Detect which cell encompasses the target text, then output its (X, Y) center coordinate. 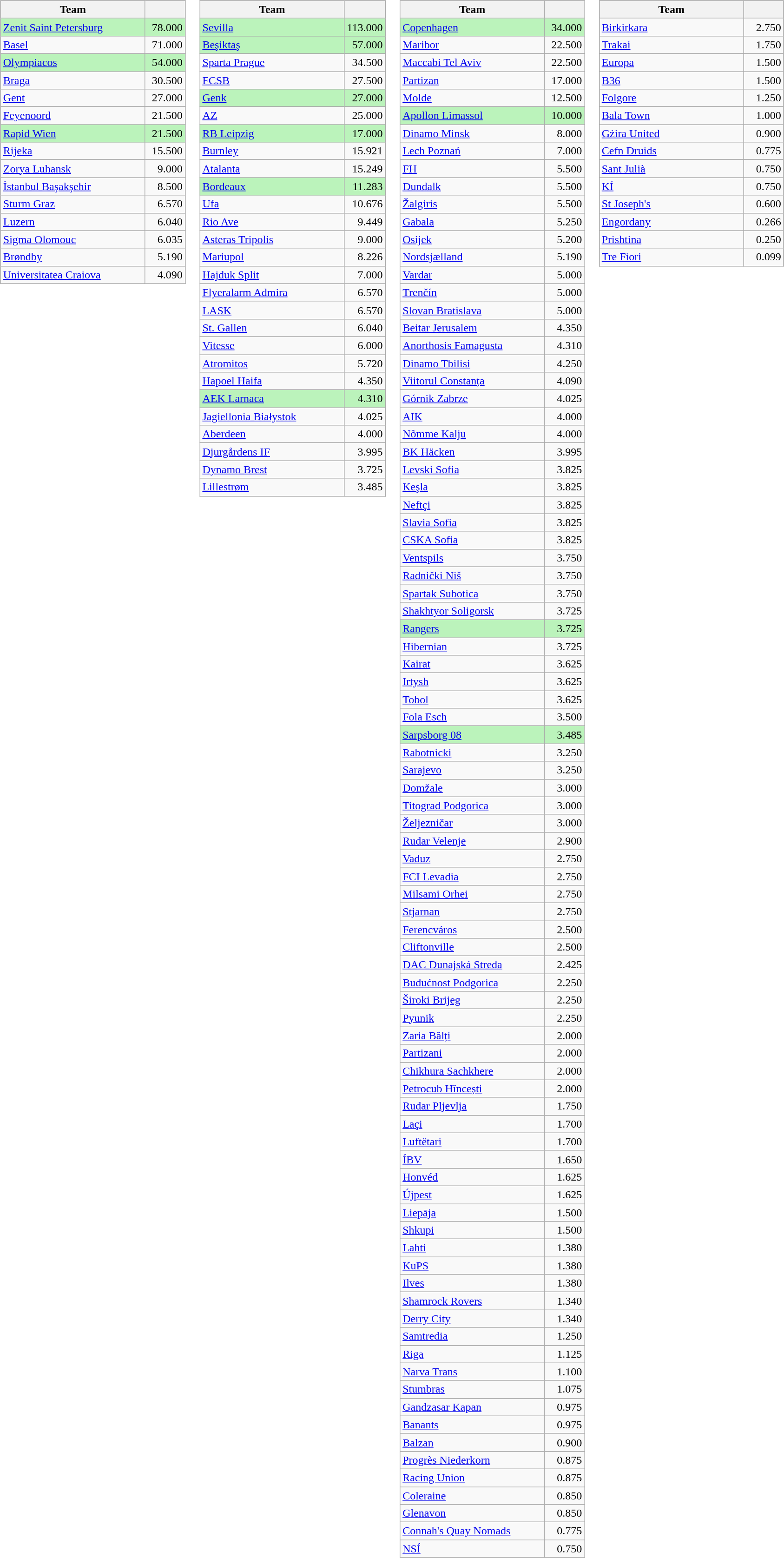
8.500 (165, 186)
Racing Union (472, 1478)
Luzern (72, 222)
Trenčín (472, 292)
Genk (272, 98)
Sevilla (272, 27)
1.125 (565, 1354)
Engordany (671, 222)
Cefn Druids (671, 151)
Rijeka (72, 151)
KÍ (671, 186)
Maribor (472, 45)
Copenhagen (472, 27)
Birkirkara (671, 27)
Stumbras (472, 1389)
Beşiktaş (272, 45)
Narva Trans (472, 1372)
Pyunik (472, 1018)
Europa (671, 62)
4.250 (565, 363)
Burnley (272, 151)
Jagiellonia Białystok (272, 416)
Cliftonville (472, 947)
FCI Levadia (472, 876)
Neftçi (472, 505)
RB Leipzig (272, 133)
FCSB (272, 80)
Milsami Orhei (472, 894)
St Joseph's (671, 204)
Željezničar (472, 823)
Feyenoord (72, 116)
Coleraine (472, 1495)
Viitorul Constanța (472, 381)
Sarajevo (472, 770)
Tobol (472, 700)
AEK Larnaca (272, 399)
Újpest (472, 1195)
1.650 (565, 1159)
8.000 (565, 133)
Spartak Subotica (472, 593)
Ufa (272, 204)
34.500 (365, 62)
5.250 (565, 222)
BK Häcken (472, 452)
Bordeaux (272, 186)
Dynamo Brest (272, 469)
57.000 (365, 45)
113.000 (365, 27)
Progrès Niederkorn (472, 1460)
Široki Brijeg (472, 1000)
Laçi (472, 1124)
Rapid Wien (72, 133)
Slovan Bratislava (472, 310)
Sparta Prague (272, 62)
10.000 (565, 116)
0.266 (764, 222)
Braga (72, 80)
6.035 (165, 239)
Sant Julià (671, 169)
0.600 (764, 204)
Keşla (472, 487)
3.500 (565, 717)
AIK (472, 416)
Hajduk Split (272, 275)
Nõmme Kalju (472, 434)
Shamrock Rovers (472, 1301)
Universitatea Craiova (72, 275)
Djurgårdens IF (272, 452)
DAC Dunajská Streda (472, 965)
Vardar (472, 275)
Prishtina (671, 239)
Slavia Sofia (472, 522)
5.720 (365, 363)
5.200 (565, 239)
Dundalk (472, 186)
Balzan (472, 1442)
Riga (472, 1354)
Ventspils (472, 558)
Basel (72, 45)
15.500 (165, 151)
Maccabi Tel Aviv (472, 62)
Honvéd (472, 1177)
Flyeralarm Admira (272, 292)
Sigma Olomouc (72, 239)
8.226 (365, 257)
Nordsjælland (472, 257)
Ilves (472, 1283)
30.500 (165, 80)
Tre Fiori (671, 257)
Domžale (472, 788)
B36 (671, 80)
Asteras Tripolis (272, 239)
78.000 (165, 27)
12.500 (565, 98)
Radnički Niš (472, 575)
1.100 (565, 1372)
Fola Esch (472, 717)
15.921 (365, 151)
9.449 (365, 222)
Gent (72, 98)
Banants (472, 1425)
Hapoel Haifa (272, 381)
Stjarnan (472, 911)
Partizan (472, 80)
Ferencváros (472, 929)
Olympiacos (72, 62)
2.425 (565, 965)
Anorthosis Famagusta (472, 345)
Gżira United (671, 133)
11.283 (365, 186)
Shakhtyor Soligorsk (472, 611)
Gandzasar Kapan (472, 1407)
27.500 (365, 80)
2.900 (565, 841)
Trakai (671, 45)
6.000 (365, 345)
15.249 (365, 169)
Žalgiris (472, 204)
Sturm Graz (72, 204)
Apollon Limassol (472, 116)
Lillestrøm (272, 487)
AZ (272, 116)
34.000 (565, 27)
Kairat (472, 664)
Rio Ave (272, 222)
Hibernian (472, 647)
Liepāja (472, 1213)
LASK (272, 310)
Zaria Bălți (472, 1036)
FH (472, 169)
54.000 (165, 62)
Bala Town (671, 116)
10.676 (365, 204)
Lahti (472, 1248)
NSÍ (472, 1549)
Brøndby (72, 257)
Budućnost Podgorica (472, 983)
Luftëtari (472, 1142)
Rabotnicki (472, 753)
71.000 (165, 45)
Derry City (472, 1319)
Beitar Jerusalem (472, 328)
Connah's Quay Nomads (472, 1531)
Glenavon (472, 1513)
Samtredia (472, 1336)
Rudar Velenje (472, 841)
Vaduz (472, 858)
İstanbul Başakşehir (72, 186)
25.000 (365, 116)
CSKA Sofia (472, 540)
Atalanta (272, 169)
Folgore (671, 98)
St. Gallen (272, 328)
Rudar Pljevlja (472, 1106)
Atromitos (272, 363)
Zenit Saint Petersburg (72, 27)
Górnik Zabrze (472, 399)
Aberdeen (272, 434)
Dinamo Tbilisi (472, 363)
Titograd Podgorica (472, 805)
Levski Sofia (472, 469)
Irtysh (472, 682)
0.250 (764, 239)
Chikhura Sachkhere (472, 1071)
Partizani (472, 1053)
Osijek (472, 239)
Zorya Luhansk (72, 169)
ÍBV (472, 1159)
Lech Poznań (472, 151)
KuPS (472, 1266)
1.075 (565, 1389)
1.000 (764, 116)
Rangers (472, 628)
0.099 (764, 257)
Molde (472, 98)
Shkupi (472, 1230)
Petrocub Hîncești (472, 1089)
Dinamo Minsk (472, 133)
Gabala (472, 222)
Sarpsborg 08 (472, 735)
Vitesse (272, 345)
Mariupol (272, 257)
